From the cell containing the given text, extract its center point as [x, y] coordinate. 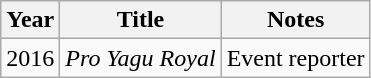
Notes [296, 20]
Title [140, 20]
Year [30, 20]
2016 [30, 58]
Pro Yagu Royal [140, 58]
Event reporter [296, 58]
